Output the (X, Y) coordinate of the center of the cell containing the given text.  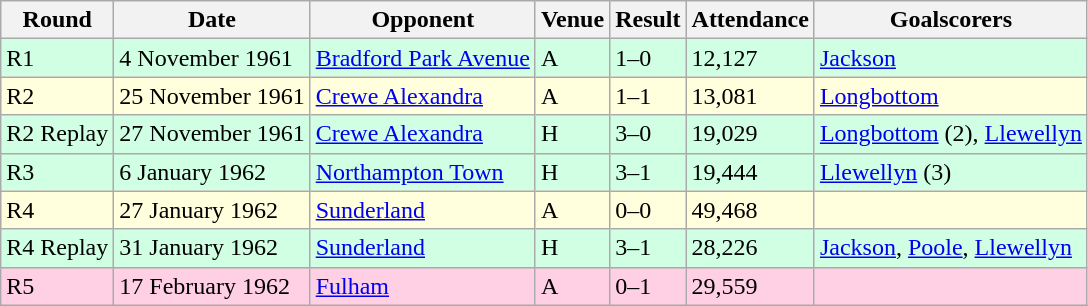
1–0 (648, 58)
R4 (58, 210)
3–0 (648, 134)
6 January 1962 (212, 172)
12,127 (750, 58)
Attendance (750, 20)
25 November 1961 (212, 96)
R3 (58, 172)
R5 (58, 286)
27 January 1962 (212, 210)
Venue (572, 20)
Jackson, Poole, Llewellyn (950, 248)
Goalscorers (950, 20)
Opponent (422, 20)
Longbottom (2), Llewellyn (950, 134)
49,468 (750, 210)
Northampton Town (422, 172)
31 January 1962 (212, 248)
R2 Replay (58, 134)
4 November 1961 (212, 58)
28,226 (750, 248)
Round (58, 20)
17 February 1962 (212, 286)
R1 (58, 58)
Fulham (422, 286)
Jackson (950, 58)
19,444 (750, 172)
0–1 (648, 286)
19,029 (750, 134)
Longbottom (950, 96)
Bradford Park Avenue (422, 58)
13,081 (750, 96)
Llewellyn (3) (950, 172)
R2 (58, 96)
27 November 1961 (212, 134)
Date (212, 20)
R4 Replay (58, 248)
0–0 (648, 210)
Result (648, 20)
1–1 (648, 96)
29,559 (750, 286)
